Extract the [X, Y] coordinate from the center of the cell holding the provided text.  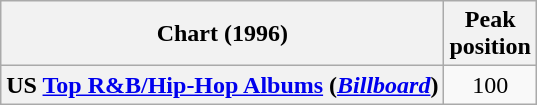
100 [490, 85]
US Top R&B/Hip-Hop Albums (Billboard) [222, 85]
Chart (1996) [222, 34]
Peakposition [490, 34]
